From the cell containing the given text, extract its center point as [X, Y] coordinate. 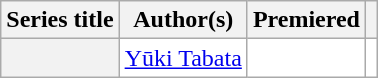
Yūki Tabata [183, 58]
Premiered [306, 20]
Series title [60, 20]
Author(s) [183, 20]
